For the text-containing cell, return its midpoint in [X, Y] coordinate format. 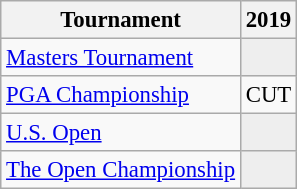
CUT [268, 95]
The Open Championship [121, 170]
U.S. Open [121, 133]
Tournament [121, 20]
PGA Championship [121, 95]
Masters Tournament [121, 58]
2019 [268, 20]
